Detect which cell encompasses the target text, then output its (x, y) center coordinate. 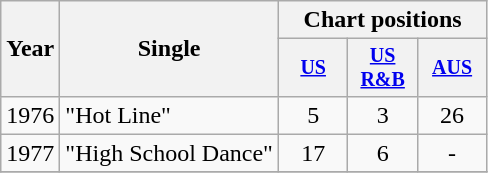
USR&B (382, 68)
26 (452, 115)
6 (382, 153)
1976 (30, 115)
Single (170, 49)
"Hot Line" (170, 115)
AUS (452, 68)
17 (312, 153)
US (312, 68)
"High School Dance" (170, 153)
Year (30, 49)
- (452, 153)
1977 (30, 153)
Chart positions (382, 20)
3 (382, 115)
5 (312, 115)
